Identify which cell holds the provided text, then report its (x, y) central coordinate. 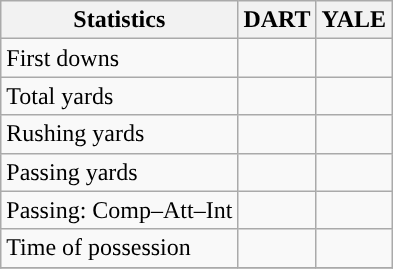
Passing: Comp–Att–Int (120, 210)
Total yards (120, 96)
Passing yards (120, 172)
Rushing yards (120, 134)
Time of possession (120, 248)
First downs (120, 58)
DART (277, 20)
YALE (354, 20)
Statistics (120, 20)
